Detect which cell encompasses the target text, then output its (x, y) center coordinate. 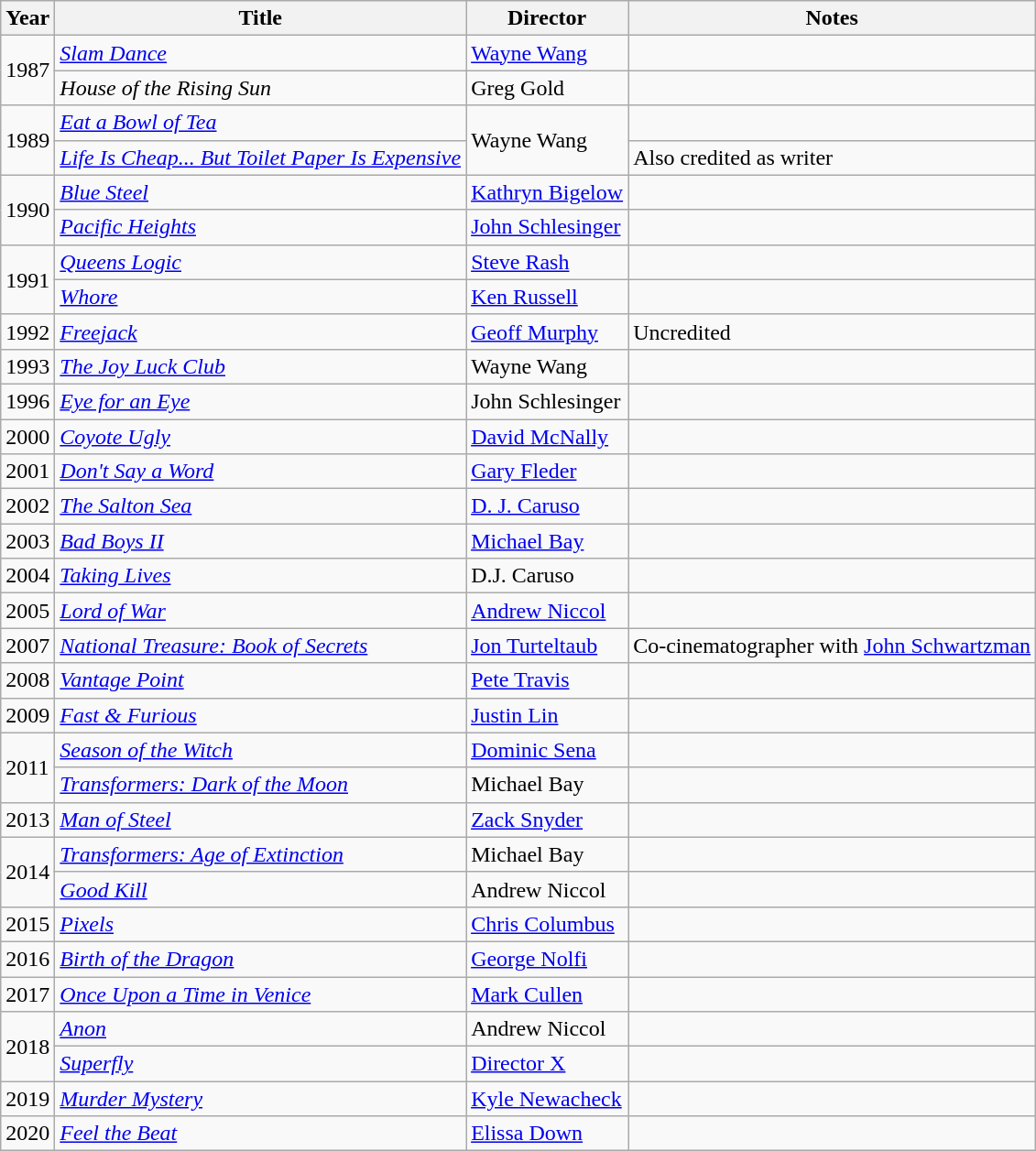
2017 (27, 994)
2016 (27, 959)
Fast & Furious (260, 715)
1992 (27, 331)
2019 (27, 1099)
Whore (260, 297)
Notes (832, 18)
Lord of War (260, 611)
Taking Lives (260, 576)
Queens Logic (260, 262)
Year (27, 18)
2002 (27, 506)
Geoff Murphy (548, 331)
Feel the Beat (260, 1134)
Slam Dance (260, 53)
Kyle Newacheck (548, 1099)
Uncredited (832, 331)
Man of Steel (260, 820)
2007 (27, 646)
Pacific Heights (260, 227)
Season of the Witch (260, 750)
2020 (27, 1134)
National Treasure: Book of Secrets (260, 646)
Superfly (260, 1064)
Bad Boys II (260, 541)
2011 (27, 767)
1991 (27, 279)
Co-cinematographer with John Schwartzman (832, 646)
Murder Mystery (260, 1099)
Don't Say a Word (260, 472)
Elissa Down (548, 1134)
Steve Rash (548, 262)
Zack Snyder (548, 820)
Mark Cullen (548, 994)
Dominic Sena (548, 750)
Justin Lin (548, 715)
2014 (27, 872)
2009 (27, 715)
Life Is Cheap... But Toilet Paper Is Expensive (260, 157)
Ken Russell (548, 297)
2004 (27, 576)
1989 (27, 140)
D.J. Caruso (548, 576)
Greg Gold (548, 88)
Jon Turteltaub (548, 646)
Pixels (260, 924)
George Nolfi (548, 959)
David McNally (548, 437)
2013 (27, 820)
2008 (27, 680)
1990 (27, 210)
Kathryn Bigelow (548, 192)
Blue Steel (260, 192)
Good Kill (260, 889)
2005 (27, 611)
Anon (260, 1029)
House of the Rising Sun (260, 88)
Title (260, 18)
Director (548, 18)
Pete Travis (548, 680)
Transformers: Dark of the Moon (260, 785)
Coyote Ugly (260, 437)
Birth of the Dragon (260, 959)
2015 (27, 924)
Gary Fleder (548, 472)
Eat a Bowl of Tea (260, 123)
1993 (27, 366)
2003 (27, 541)
2018 (27, 1047)
Chris Columbus (548, 924)
Vantage Point (260, 680)
1987 (27, 71)
D. J. Caruso (548, 506)
1996 (27, 401)
Eye for an Eye (260, 401)
Transformers: Age of Extinction (260, 854)
2001 (27, 472)
The Salton Sea (260, 506)
The Joy Luck Club (260, 366)
Freejack (260, 331)
2000 (27, 437)
Once Upon a Time in Venice (260, 994)
Director X (548, 1064)
Also credited as writer (832, 157)
